Search for the cell housing the specified text and yield its [x, y] center coordinate. 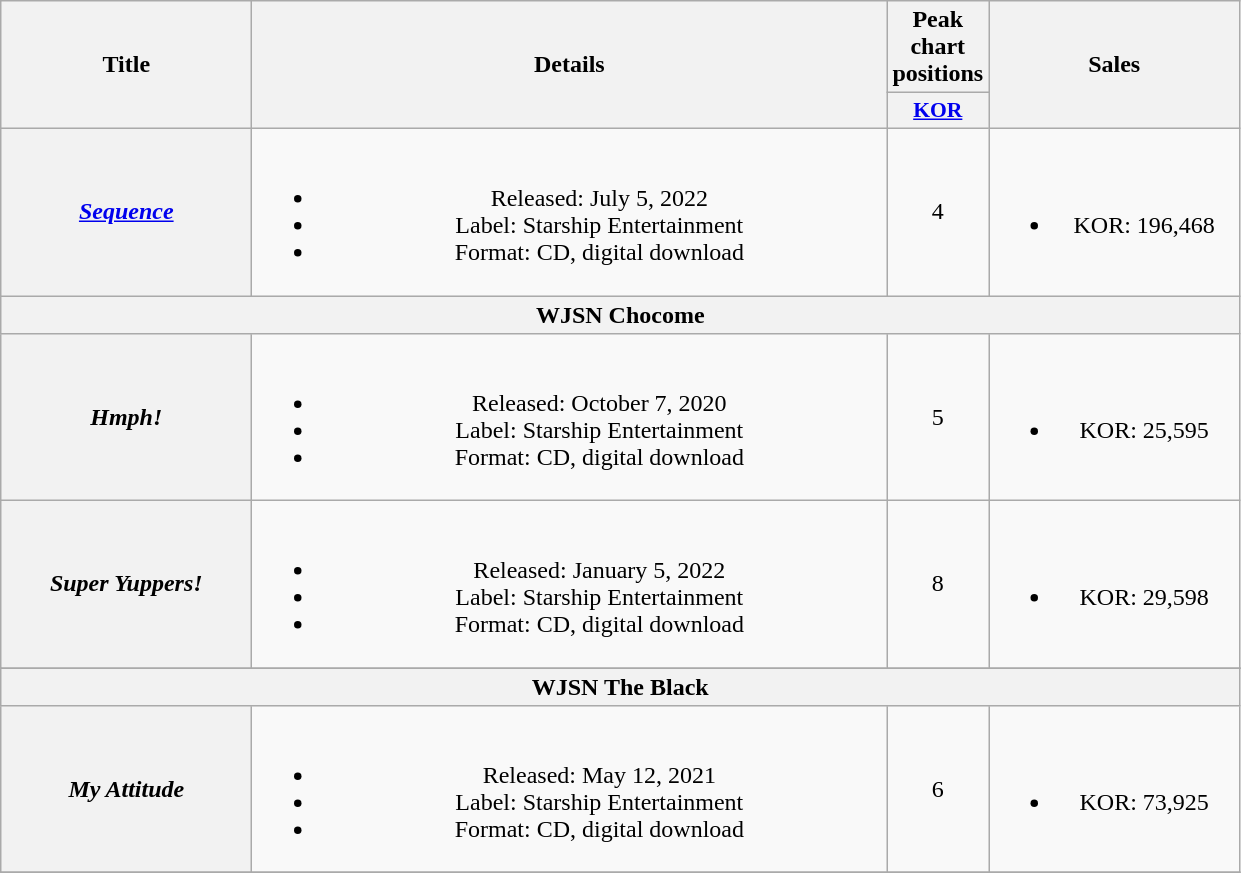
6 [938, 790]
Released: January 5, 2022Label: Starship EntertainmentFormat: CD, digital download [570, 584]
Hmph! [126, 418]
WJSN Chocome [620, 315]
KOR: 25,595 [1114, 418]
Sales [1114, 65]
4 [938, 212]
Released: July 5, 2022Label: Starship EntertainmentFormat: CD, digital download [570, 212]
KOR [938, 111]
WJSN The Black [620, 687]
KOR: 29,598 [1114, 584]
Released: October 7, 2020Label: Starship EntertainmentFormat: CD, digital download [570, 418]
Peak chart positions [938, 47]
Super Yuppers! [126, 584]
KOR: 73,925 [1114, 790]
My Attitude [126, 790]
Details [570, 65]
KOR: 196,468 [1114, 212]
Sequence [126, 212]
Title [126, 65]
5 [938, 418]
8 [938, 584]
Released: May 12, 2021Label: Starship EntertainmentFormat: CD, digital download [570, 790]
